Search for the cell housing the specified text and yield its (x, y) center coordinate. 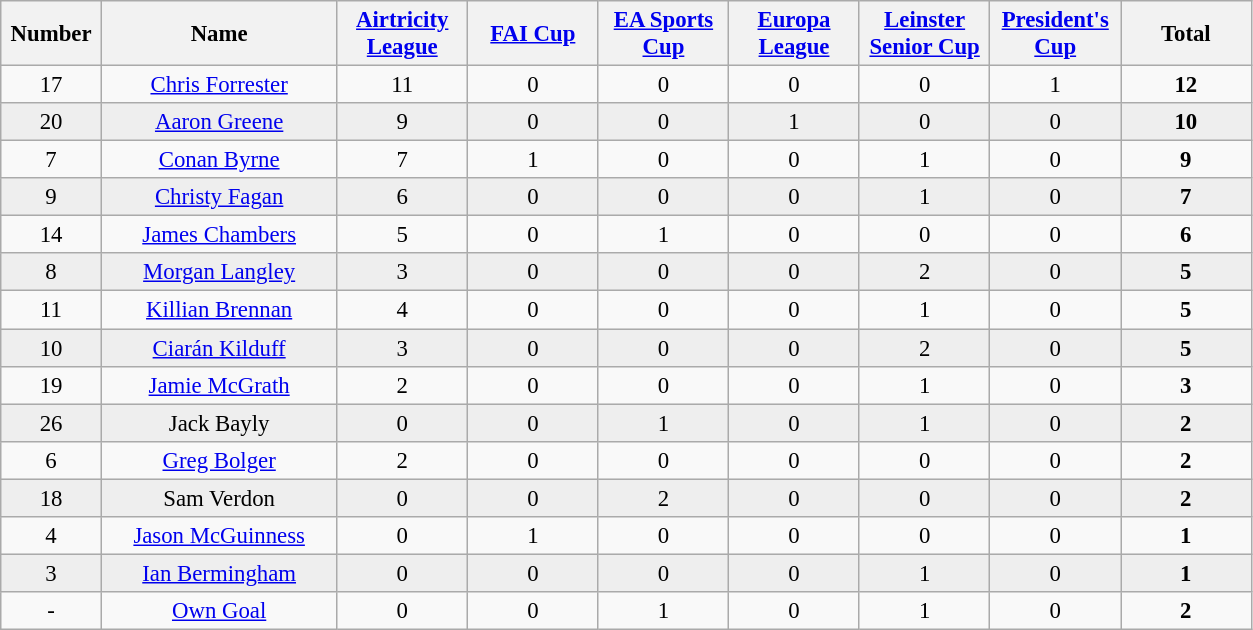
Jamie McGrath (219, 385)
8 (52, 273)
Christy Fagan (219, 197)
Killian Brennan (219, 310)
FAI Cup (534, 34)
Ciarán Kilduff (219, 348)
President's Cup (1056, 34)
Morgan Langley (219, 273)
Number (52, 34)
Name (219, 34)
Ian Bermingham (219, 573)
17 (52, 85)
19 (52, 385)
Total (1186, 34)
14 (52, 235)
12 (1186, 85)
Own Goal (219, 611)
20 (52, 122)
James Chambers (219, 235)
Jason McGuinness (219, 536)
Conan Byrne (219, 160)
18 (52, 498)
Aaron Greene (219, 122)
Greg Bolger (219, 460)
Chris Forrester (219, 85)
Airtricity League (402, 34)
Jack Bayly (219, 423)
- (52, 611)
26 (52, 423)
Europa League (794, 34)
EA Sports Cup (664, 34)
Sam Verdon (219, 498)
Leinster Senior Cup (924, 34)
